Locate the cell with the specified text and output its [x, y] center coordinate. 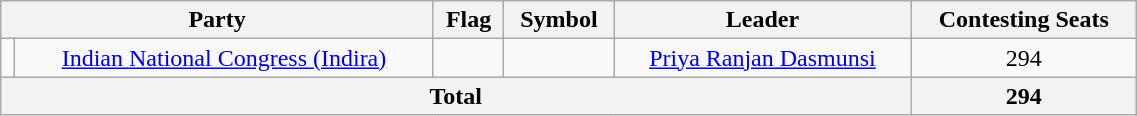
Leader [762, 20]
Total [456, 96]
Indian National Congress (Indira) [224, 58]
Party [218, 20]
Priya Ranjan Dasmunsi [762, 58]
Symbol [559, 20]
Flag [468, 20]
Contesting Seats [1024, 20]
